Detect which cell encompasses the target text, then output its (x, y) center coordinate. 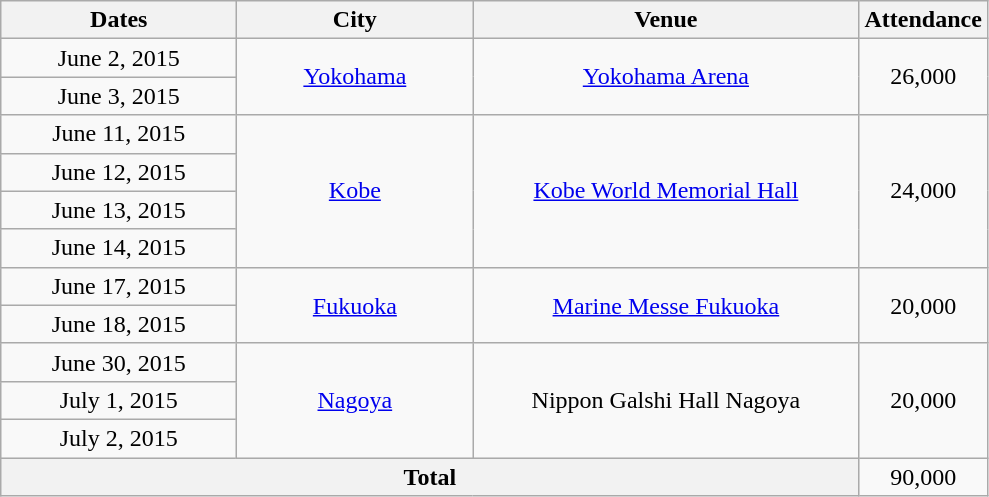
July 1, 2015 (119, 400)
June 18, 2015 (119, 324)
June 12, 2015 (119, 172)
Total (430, 477)
Nippon Galshi Hall Nagoya (666, 400)
June 17, 2015 (119, 286)
90,000 (923, 477)
Kobe World Memorial Hall (666, 191)
Kobe (355, 191)
June 13, 2015 (119, 210)
Venue (666, 20)
June 3, 2015 (119, 96)
Yokohama Arena (666, 77)
24,000 (923, 191)
Nagoya (355, 400)
Yokohama (355, 77)
June 2, 2015 (119, 58)
June 14, 2015 (119, 248)
Attendance (923, 20)
Dates (119, 20)
26,000 (923, 77)
June 30, 2015 (119, 362)
Marine Messe Fukuoka (666, 305)
June 11, 2015 (119, 134)
Fukuoka (355, 305)
July 2, 2015 (119, 438)
City (355, 20)
